Find where the given text appears and provide that cell's center as (x, y) coordinate. 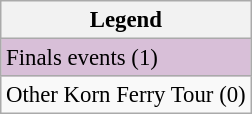
Legend (126, 20)
Finals events (1) (126, 58)
Other Korn Ferry Tour (0) (126, 95)
